Return (X, Y) of the center of cell containing provided text 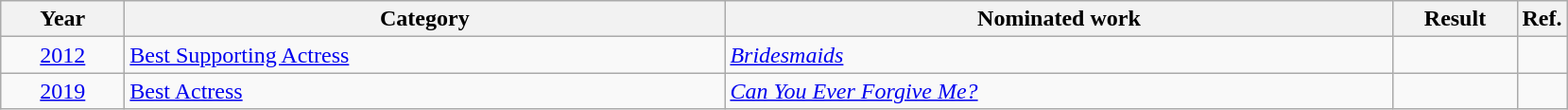
2019 (62, 91)
Result (1456, 19)
Year (62, 19)
Ref. (1542, 19)
2012 (62, 55)
Best Supporting Actress (425, 55)
Can You Ever Forgive Me? (1059, 91)
Best Actress (425, 91)
Category (425, 19)
Nominated work (1059, 19)
Bridesmaids (1059, 55)
